Pinpoint the cell where the given text exists, returning its [X, Y] midpoint coordinate. 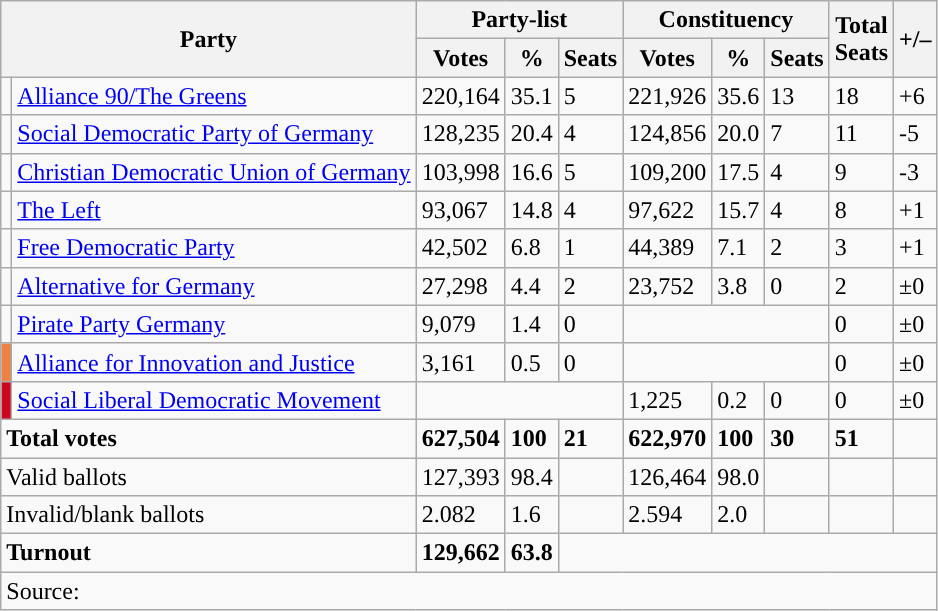
8 [861, 210]
17.5 [738, 172]
9 [861, 172]
The Left [214, 210]
9,079 [460, 324]
+/– [916, 39]
124,856 [668, 134]
42,502 [460, 248]
220,164 [460, 96]
0.5 [532, 362]
98.0 [738, 477]
63.8 [532, 553]
3.8 [738, 286]
97,622 [668, 210]
98.4 [532, 477]
103,998 [460, 172]
+6 [916, 96]
3,161 [460, 362]
51 [861, 438]
11 [861, 134]
44,389 [668, 248]
23,752 [668, 286]
Social Democratic Party of Germany [214, 134]
Invalid/blank ballots [208, 515]
6.8 [532, 248]
627,504 [460, 438]
15.7 [738, 210]
93,067 [460, 210]
127,393 [460, 477]
Christian Democratic Union of Germany [214, 172]
221,926 [668, 96]
2.594 [668, 515]
2.082 [460, 515]
1,225 [668, 400]
16.6 [532, 172]
109,200 [668, 172]
Alliance for Innovation and Justice [214, 362]
1.4 [532, 324]
0.2 [738, 400]
27,298 [460, 286]
4.4 [532, 286]
Pirate Party Germany [214, 324]
-3 [916, 172]
7 [797, 134]
Total votes [208, 438]
Turnout [208, 553]
20.4 [532, 134]
TotalSeats [861, 39]
Free Democratic Party [214, 248]
3 [861, 248]
18 [861, 96]
126,464 [668, 477]
2.0 [738, 515]
13 [797, 96]
35.6 [738, 96]
1 [590, 248]
Constituency [726, 20]
35.1 [532, 96]
Party [208, 39]
-5 [916, 134]
Valid ballots [208, 477]
7.1 [738, 248]
20.0 [738, 134]
Alliance 90/The Greens [214, 96]
128,235 [460, 134]
129,662 [460, 553]
1.6 [532, 515]
30 [797, 438]
Source: [469, 591]
622,970 [668, 438]
21 [590, 438]
Social Liberal Democratic Movement [214, 400]
14.8 [532, 210]
Party-list [520, 20]
Alternative for Germany [214, 286]
